From the cell containing the given text, extract its center point as (X, Y) coordinate. 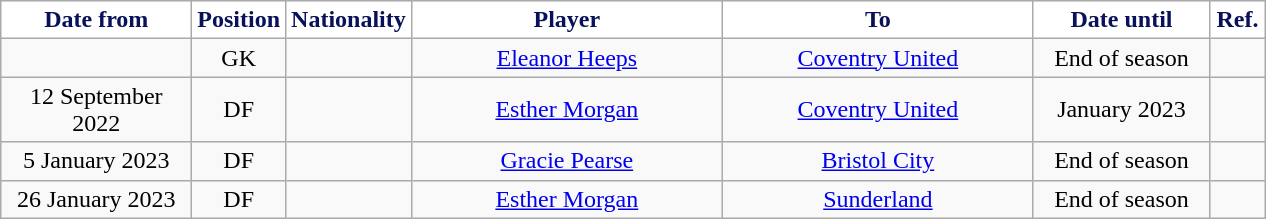
January 2023 (1121, 110)
Eleanor Heeps (566, 58)
Nationality (349, 20)
12 September 2022 (96, 110)
Sunderland (878, 199)
Player (566, 20)
Position (239, 20)
Date until (1121, 20)
GK (239, 58)
Date from (96, 20)
To (878, 20)
Gracie Pearse (566, 161)
26 January 2023 (96, 199)
5 January 2023 (96, 161)
Bristol City (878, 161)
Ref. (1237, 20)
